Identify which cell holds the provided text, then report its (x, y) central coordinate. 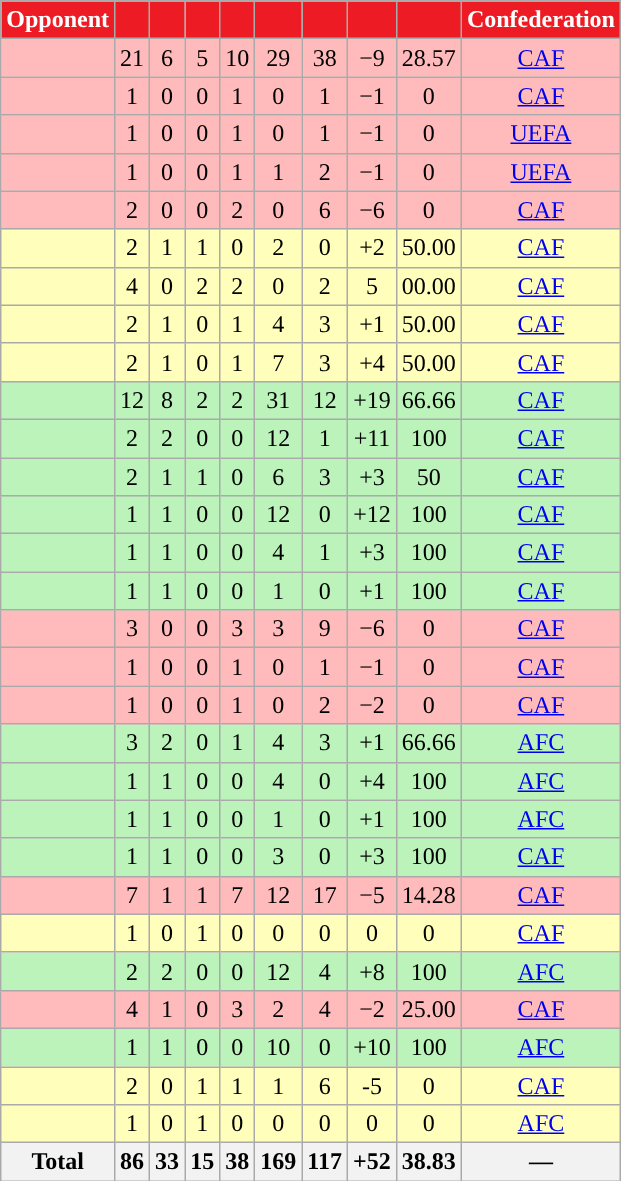
25.00 (428, 1009)
31 (278, 400)
+10 (372, 1047)
86 (132, 1162)
+52 (372, 1162)
14.28 (428, 895)
33 (168, 1162)
28.57 (428, 58)
15 (202, 1162)
169 (278, 1162)
— (540, 1162)
9 (325, 629)
+2 (372, 248)
00.00 (428, 286)
21 (132, 58)
−5 (372, 895)
Opponent (58, 20)
Total (58, 1162)
29 (278, 58)
−9 (372, 58)
8 (168, 400)
+8 (372, 971)
+12 (372, 515)
-5 (372, 1085)
Confederation (540, 20)
+19 (372, 400)
38.83 (428, 1162)
17 (325, 895)
117 (325, 1162)
+11 (372, 438)
50 (428, 477)
